Extract the [x, y] coordinate from the center of the cell holding the provided text.  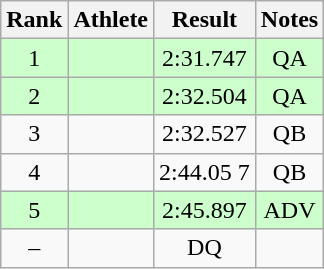
Result [205, 20]
2:44.05 7 [205, 172]
Rank [34, 20]
– [34, 248]
2:32.527 [205, 134]
Athlete [111, 20]
2:31.747 [205, 58]
1 [34, 58]
ADV [289, 210]
3 [34, 134]
2:45.897 [205, 210]
4 [34, 172]
5 [34, 210]
2 [34, 96]
Notes [289, 20]
DQ [205, 248]
2:32.504 [205, 96]
